Return the (X, Y) coordinate for the center point of the cell that contains the specified text.  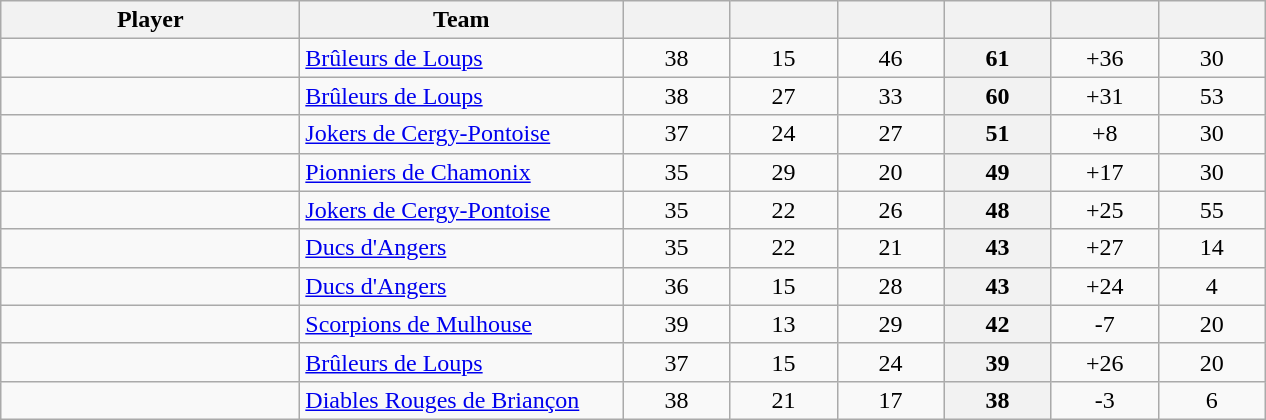
49 (998, 172)
36 (676, 286)
+17 (1104, 172)
61 (998, 58)
+26 (1104, 362)
60 (998, 96)
Team (462, 20)
-7 (1104, 324)
+27 (1104, 248)
48 (998, 210)
13 (784, 324)
46 (890, 58)
Pionniers de Chamonix (462, 172)
Scorpions de Mulhouse (462, 324)
Diables Rouges de Briançon (462, 400)
4 (1212, 286)
53 (1212, 96)
14 (1212, 248)
-3 (1104, 400)
51 (998, 134)
33 (890, 96)
+31 (1104, 96)
+24 (1104, 286)
+25 (1104, 210)
+36 (1104, 58)
28 (890, 286)
6 (1212, 400)
26 (890, 210)
55 (1212, 210)
+8 (1104, 134)
Player (150, 20)
42 (998, 324)
17 (890, 400)
